Find where the given text appears and provide that cell's center as (X, Y) coordinate. 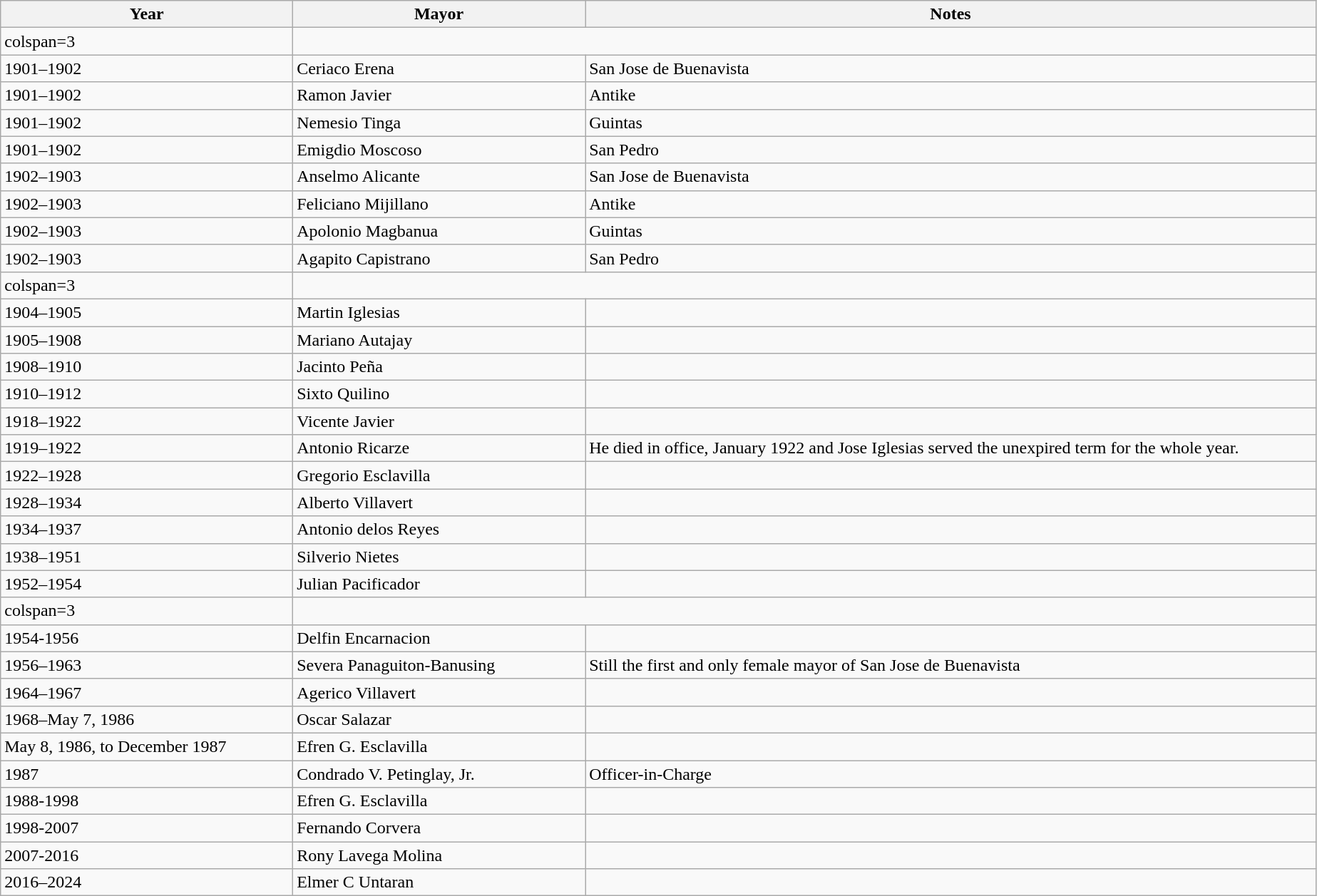
Anselmo Alicante (439, 177)
Jacinto Peña (439, 367)
1928–1934 (147, 503)
Antonio Ricarze (439, 448)
1964–1967 (147, 692)
He died in office, January 1922 and Jose Iglesias served the unexpired term for the whole year. (951, 448)
Officer-in-Charge (951, 773)
Gregorio Esclavilla (439, 475)
Notes (951, 14)
Ramon Javier (439, 96)
Agapito Capistrano (439, 258)
Vicente Javier (439, 421)
Nemesio Tinga (439, 123)
Delfin Encarnacion (439, 638)
1952–1954 (147, 584)
Emigdio Moscoso (439, 150)
Condrado V. Petinglay, Jr. (439, 773)
1919–1922 (147, 448)
1904–1905 (147, 312)
1908–1910 (147, 367)
1988-1998 (147, 801)
Mariano Autajay (439, 340)
May 8, 1986, to December 1987 (147, 746)
1954-1956 (147, 638)
1956–1963 (147, 665)
Agerico Villavert (439, 692)
1938–1951 (147, 557)
Antonio delos Reyes (439, 530)
Ceriaco Erena (439, 68)
1918–1922 (147, 421)
2007-2016 (147, 855)
1905–1908 (147, 340)
1922–1928 (147, 475)
Rony Lavega Molina (439, 855)
Apolonio Magbanua (439, 231)
Sixto Quilino (439, 394)
Fernando Corvera (439, 828)
Year (147, 14)
1998-2007 (147, 828)
1910–1912 (147, 394)
Alberto Villavert (439, 503)
Julian Pacificador (439, 584)
Feliciano Mijillano (439, 204)
Elmer C Untaran (439, 882)
1987 (147, 773)
1934–1937 (147, 530)
Martin Iglesias (439, 312)
Silverio Nietes (439, 557)
Oscar Salazar (439, 719)
Severa Panaguiton-Banusing (439, 665)
Mayor (439, 14)
Still the first and only female mayor of San Jose de Buenavista (951, 665)
1968–May 7, 1986 (147, 719)
2016–2024 (147, 882)
